Output the (X, Y) coordinate of the center of the cell containing the given text.  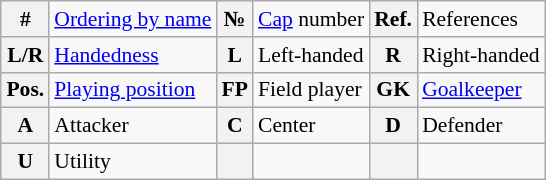
Left-handed (311, 55)
Utility (132, 162)
# (25, 19)
№ (234, 19)
Field player (311, 90)
Goalkeeper (481, 90)
Ordering by name (132, 19)
FP (234, 90)
R (393, 55)
Attacker (132, 126)
Ref. (393, 19)
U (25, 162)
Playing position (132, 90)
GK (393, 90)
Defender (481, 126)
Handedness (132, 55)
C (234, 126)
Center (311, 126)
Cap number (311, 19)
Pos. (25, 90)
References (481, 19)
Right-handed (481, 55)
D (393, 126)
L (234, 55)
A (25, 126)
L/R (25, 55)
